Detect which cell encompasses the target text, then output its [x, y] center coordinate. 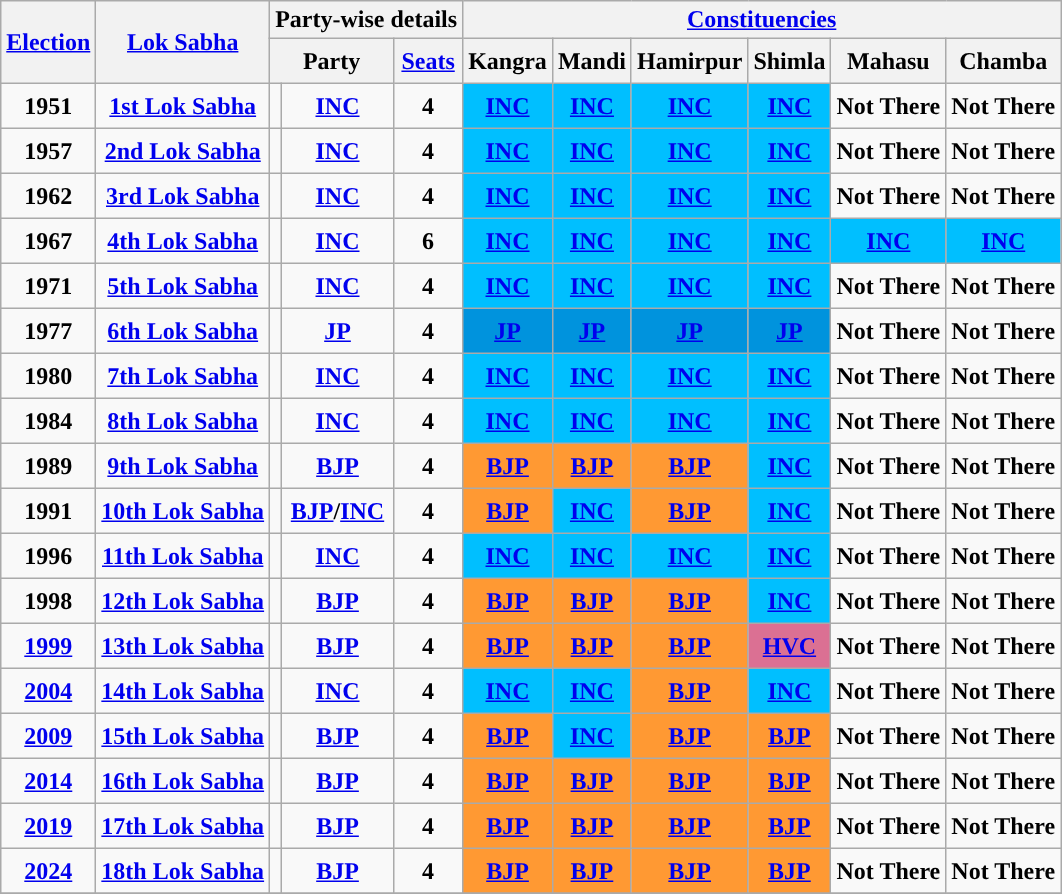
4th Lok Sabha [183, 242]
Chamba [1004, 62]
1991 [48, 512]
12th Lok Sabha [183, 602]
5th Lok Sabha [183, 286]
15th Lok Sabha [183, 736]
1989 [48, 466]
9th Lok Sabha [183, 466]
Seats [428, 62]
11th Lok Sabha [183, 556]
2nd Lok Sabha [183, 152]
Hamirpur [689, 62]
1996 [48, 556]
8th Lok Sabha [183, 422]
2009 [48, 736]
Lok Sabha [183, 42]
1st Lok Sabha [183, 106]
18th Lok Sabha [183, 872]
Election [48, 42]
10th Lok Sabha [183, 512]
6th Lok Sabha [183, 332]
BJP/INC [337, 512]
2019 [48, 826]
2014 [48, 782]
16th Lok Sabha [183, 782]
6 [428, 242]
13th Lok Sabha [183, 646]
3rd Lok Sabha [183, 196]
Party-wise details [366, 20]
1998 [48, 602]
Mahasu [888, 62]
1967 [48, 242]
1957 [48, 152]
HVC [790, 646]
1977 [48, 332]
Kangra [508, 62]
Party [332, 62]
Mandi [592, 62]
1984 [48, 422]
2024 [48, 872]
Shimla [790, 62]
1951 [48, 106]
1971 [48, 286]
17th Lok Sabha [183, 826]
1962 [48, 196]
2004 [48, 692]
1980 [48, 376]
14th Lok Sabha [183, 692]
7th Lok Sabha [183, 376]
1999 [48, 646]
Constituencies [762, 20]
